Capture the cell that displays the provided text and extract its [X, Y] central coordinate. 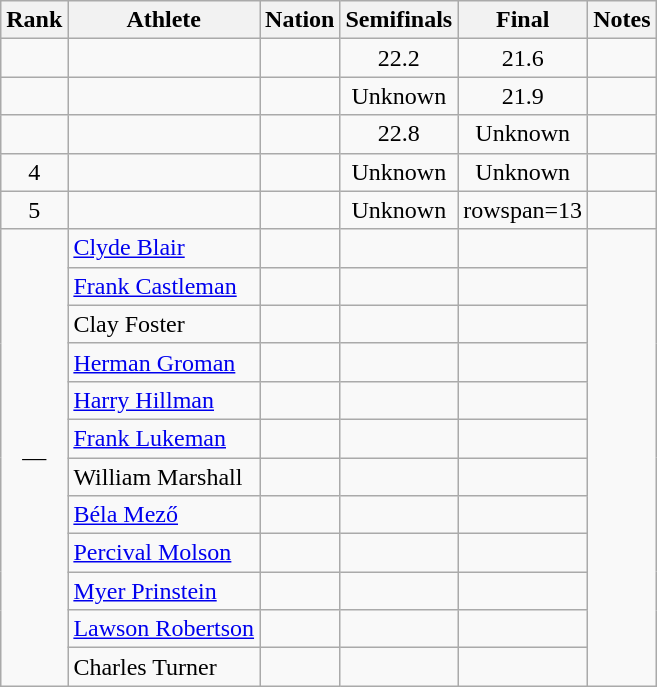
William Marshall [164, 477]
Rank [34, 20]
rowspan=13 [523, 210]
22.2 [399, 58]
Final [523, 20]
Notes [622, 20]
4 [34, 172]
Myer Prinstein [164, 591]
Clay Foster [164, 324]
21.9 [523, 96]
21.6 [523, 58]
22.8 [399, 134]
Béla Mező [164, 515]
Herman Groman [164, 362]
— [34, 458]
Frank Castleman [164, 286]
Harry Hillman [164, 400]
Charles Turner [164, 667]
Clyde Blair [164, 248]
Semifinals [399, 20]
Athlete [164, 20]
Percival Molson [164, 553]
5 [34, 210]
Lawson Robertson [164, 629]
Nation [300, 20]
Frank Lukeman [164, 438]
